For the text-containing cell, return its midpoint in (X, Y) coordinate format. 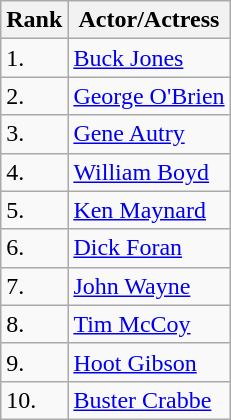
Tim McCoy (149, 324)
5. (34, 210)
Gene Autry (149, 134)
George O'Brien (149, 96)
John Wayne (149, 286)
7. (34, 286)
4. (34, 172)
6. (34, 248)
William Boyd (149, 172)
1. (34, 58)
Buster Crabbe (149, 400)
2. (34, 96)
Buck Jones (149, 58)
8. (34, 324)
Rank (34, 20)
3. (34, 134)
Hoot Gibson (149, 362)
10. (34, 400)
Actor/Actress (149, 20)
9. (34, 362)
Ken Maynard (149, 210)
Dick Foran (149, 248)
